Search for the cell housing the specified text and yield its [x, y] center coordinate. 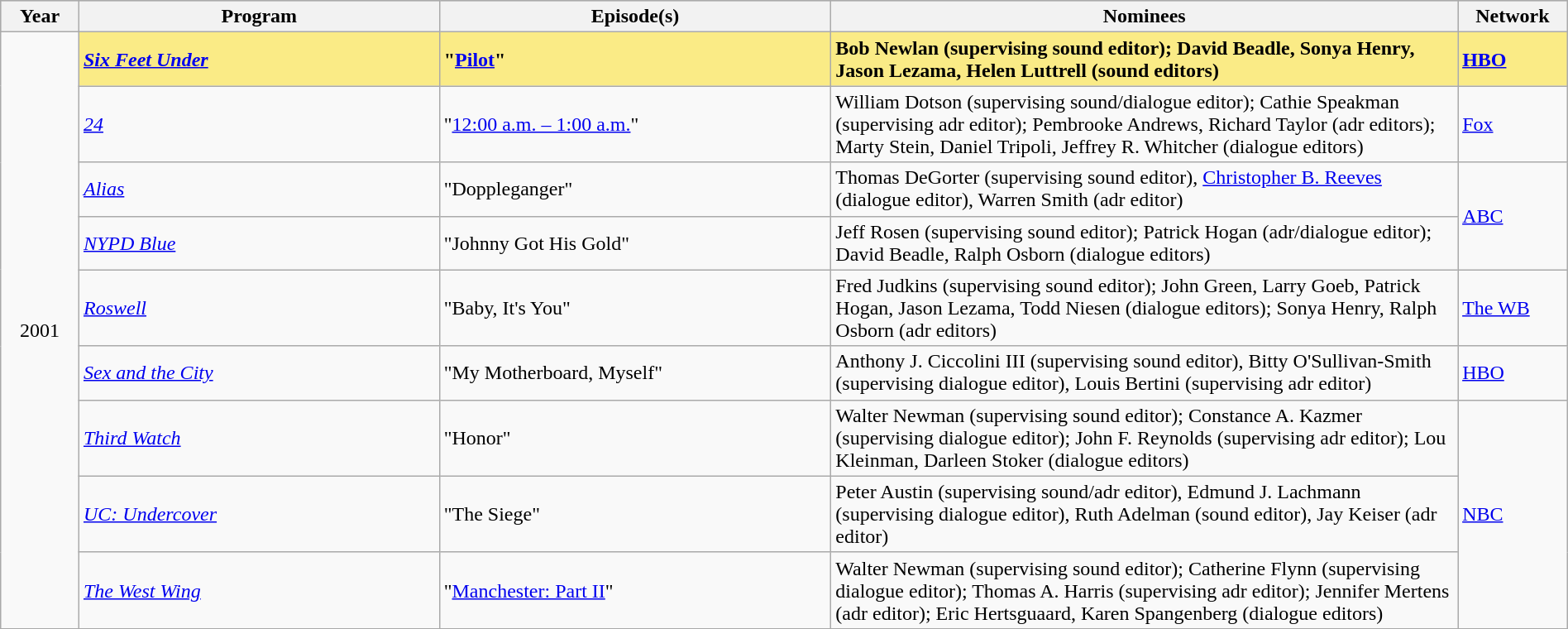
Sex and the City [259, 372]
The WB [1513, 308]
Thomas DeGorter (supervising sound editor), Christopher B. Reeves (dialogue editor), Warren Smith (adr editor) [1145, 189]
"Manchester: Part II" [635, 590]
Peter Austin (supervising sound/adr editor), Edmund J. Lachmann (supervising dialogue editor), Ruth Adelman (sound editor), Jay Keiser (adr editor) [1145, 514]
NYPD Blue [259, 243]
Jeff Rosen (supervising sound editor); Patrick Hogan (adr/dialogue editor); David Beadle, Ralph Osborn (dialogue editors) [1145, 243]
"My Motherboard, Myself" [635, 372]
The West Wing [259, 590]
Nominees [1145, 17]
Roswell [259, 308]
Year [40, 17]
"Johnny Got His Gold" [635, 243]
Bob Newlan (supervising sound editor); David Beadle, Sonya Henry, Jason Lezama, Helen Luttrell (sound editors) [1145, 60]
Episode(s) [635, 17]
"Doppleganger" [635, 189]
Alias [259, 189]
Anthony J. Ciccolini III (supervising sound editor), Bitty O'Sullivan-Smith (supervising dialogue editor), Louis Bertini (supervising adr editor) [1145, 372]
24 [259, 124]
"The Siege" [635, 514]
"Pilot" [635, 60]
ABC [1513, 216]
Six Feet Under [259, 60]
"Baby, It's You" [635, 308]
UC: Undercover [259, 514]
Network [1513, 17]
"12:00 a.m. – 1:00 a.m." [635, 124]
"Honor" [635, 438]
2001 [40, 331]
NBC [1513, 514]
Fox [1513, 124]
Program [259, 17]
Third Watch [259, 438]
